Determine the (X, Y) coordinate at the center of the cell enclosing the given text.  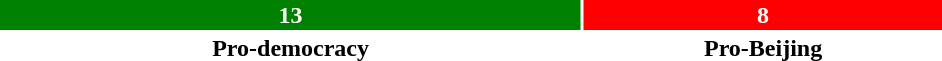
13 (290, 15)
8 (763, 15)
